Find where the given text appears and provide that cell's center as (x, y) coordinate. 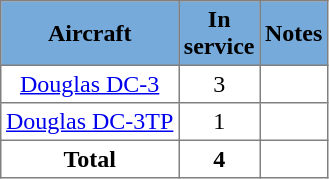
Aircraft (90, 33)
4 (220, 159)
Inservice (220, 33)
Notes (294, 33)
Douglas DC-3 (90, 84)
Douglas DC-3TP (90, 122)
Total (90, 159)
3 (220, 84)
1 (220, 122)
